Pinpoint the cell where the given text exists, returning its (X, Y) midpoint coordinate. 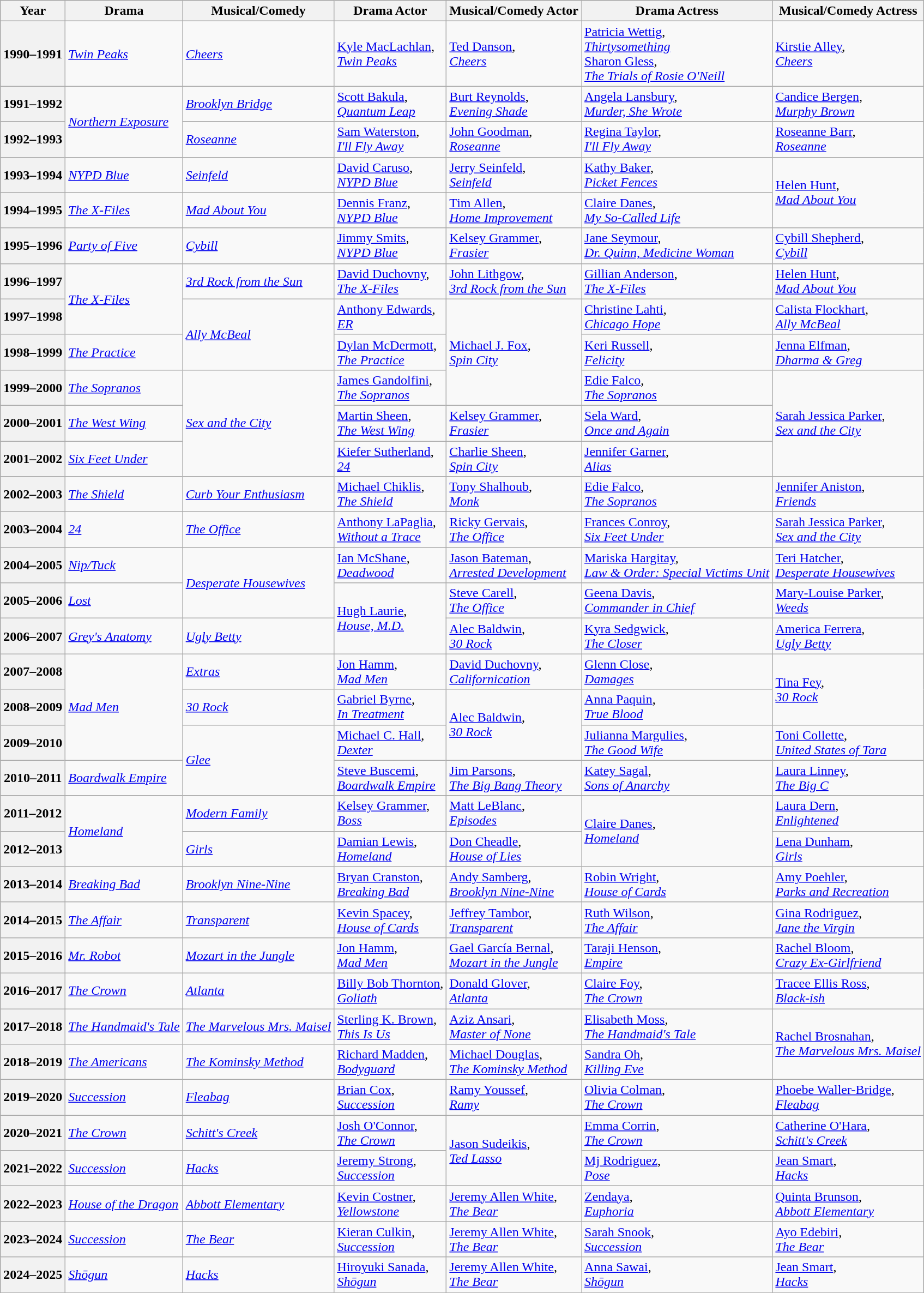
1990–1991 (33, 53)
Kyle MacLachlan,Twin Peaks (390, 53)
Homeland (124, 831)
Tracee Ellis Ross,Black-ish (848, 990)
Julianna Margulies,The Good Wife (677, 743)
Christine Lahti,Chicago Hope (677, 316)
2008–2009 (33, 707)
Tina Fey,30 Rock (848, 689)
Jerry Seinfeld,Seinfeld (514, 175)
The Handmaid's Tale (124, 1026)
Ian McShane,Deadwood (390, 565)
2005–2006 (33, 601)
America Ferrera,Ugly Betty (848, 636)
Bryan Cranston,Breaking Bad (390, 885)
Drama (124, 11)
Mary-Louise Parker,Weeds (848, 601)
Jennifer Aniston,Friends (848, 494)
Rachel Bloom,Crazy Ex-Girlfriend (848, 955)
Anna Sawai,Shōgun (677, 1275)
Sarah Snook,Succession (677, 1239)
Calista Flockhart,Ally McBeal (848, 316)
Gina Rodriguez,Jane the Virgin (848, 919)
Ted Danson,Cheers (514, 53)
Ayo Edebiri,The Bear (848, 1239)
Quinta Brunson,Abbott Elementary (848, 1204)
1992–1993 (33, 140)
Scott Bakula,Quantum Leap (390, 104)
Musical/Comedy (258, 11)
1994–1995 (33, 211)
2002–2003 (33, 494)
Modern Family (258, 814)
Curb Your Enthusiasm (258, 494)
John Goodman,Roseanne (514, 140)
1993–1994 (33, 175)
Katey Sagal,Sons of Anarchy (677, 778)
Matt LeBlanc,Episodes (514, 814)
Kathy Baker,Picket Fences (677, 175)
Tim Allen,Home Improvement (514, 211)
3rd Rock from the Sun (258, 281)
Gillian Anderson,The X-Files (677, 281)
Kiefer Sutherland,24 (390, 458)
1999–2000 (33, 387)
The Americans (124, 1062)
Sam Waterston,I'll Fly Away (390, 140)
Glenn Close,Damages (677, 672)
Shōgun (124, 1275)
Ugly Betty (258, 636)
Jane Seymour,Dr. Quinn, Medicine Woman (677, 245)
Jimmy Smits,NYPD Blue (390, 245)
James Gandolfini,The Sopranos (390, 387)
David Duchovny,Californication (514, 672)
Geena Davis,Commander in Chief (677, 601)
Emma Corrin,The Crown (677, 1133)
Billy Bob Thornton,Goliath (390, 990)
Mozart in the Jungle (258, 955)
Abbott Elementary (258, 1204)
The Marvelous Mrs. Maisel (258, 1026)
Girls (258, 849)
Party of Five (124, 245)
Mariska Hargitay,Law & Order: Special Victims Unit (677, 565)
2023–2024 (33, 1239)
Lena Dunham,Girls (848, 849)
Ramy Youssef,Ramy (514, 1097)
2022–2023 (33, 1204)
Josh O'Connor,The Crown (390, 1133)
Burt Reynolds,Evening Shade (514, 104)
Phoebe Waller-Bridge,Fleabag (848, 1097)
2009–2010 (33, 743)
Elisabeth Moss,The Handmaid's Tale (677, 1026)
Laura Linney,The Big C (848, 778)
Year (33, 11)
1998–1999 (33, 352)
Jennifer Garner,Alias (677, 458)
Cheers (258, 53)
2016–2017 (33, 990)
Michael Chiklis,The Shield (390, 494)
Musical/Comedy Actor (514, 11)
Lost (124, 601)
Drama Actor (390, 11)
Jeremy Strong,Succession (390, 1168)
Kevin Costner,Yellowstone (390, 1204)
Grey's Anatomy (124, 636)
2010–2011 (33, 778)
Dennis Franz,NYPD Blue (390, 211)
Charlie Sheen,Spin City (514, 458)
Michael C. Hall,Dexter (390, 743)
Glee (258, 760)
2024–2025 (33, 1275)
Brooklyn Bridge (258, 104)
Anna Paquin,True Blood (677, 707)
Rachel Brosnahan,The Marvelous Mrs. Maisel (848, 1044)
Atlanta (258, 990)
Claire Danes,Homeland (677, 831)
House of the Dragon (124, 1204)
Olivia Colman,The Crown (677, 1097)
2017–2018 (33, 1026)
Northern Exposure (124, 122)
Jeffrey Tambor,Transparent (514, 919)
2015–2016 (33, 955)
Jim Parsons,The Big Bang Theory (514, 778)
Kirstie Alley,Cheers (848, 53)
2019–2020 (33, 1097)
Andy Samberg,Brooklyn Nine-Nine (514, 885)
Mad Men (124, 707)
Candice Bergen,Murphy Brown (848, 104)
Breaking Bad (124, 885)
John Lithgow,3rd Rock from the Sun (514, 281)
Claire Danes,My So-Called Life (677, 211)
Musical/Comedy Actress (848, 11)
2021–2022 (33, 1168)
Jason Sudeikis,Ted Lasso (514, 1151)
Laura Dern,Enlightened (848, 814)
Anthony LaPaglia,Without a Trace (390, 530)
Ruth Wilson,The Affair (677, 919)
Robin Wright,House of Cards (677, 885)
The Office (258, 530)
Schitt's Creek (258, 1133)
Cybill (258, 245)
24 (124, 530)
2020–2021 (33, 1133)
Jason Bateman,Arrested Development (514, 565)
Hiroyuki Sanada,Shōgun (390, 1275)
2011–2012 (33, 814)
Dylan McDermott,The Practice (390, 352)
Roseanne Barr,Roseanne (848, 140)
Kelsey Grammer,Boss (390, 814)
Keri Russell,Felicity (677, 352)
2000–2001 (33, 423)
1995–1996 (33, 245)
Tony Shalhoub,Monk (514, 494)
Steve Buscemi,Boardwalk Empire (390, 778)
2004–2005 (33, 565)
NYPD Blue (124, 175)
The Affair (124, 919)
The West Wing (124, 423)
Kyra Sedgwick,The Closer (677, 636)
David Duchovny,The X-Files (390, 281)
Angela Lansbury,Murder, She Wrote (677, 104)
Extras (258, 672)
The Bear (258, 1239)
1991–1992 (33, 104)
Ally McBeal (258, 334)
Richard Madden,Bodyguard (390, 1062)
Brian Cox,Succession (390, 1097)
Martin Sheen,The West Wing (390, 423)
2006–2007 (33, 636)
Donald Glover,Atlanta (514, 990)
Drama Actress (677, 11)
Cybill Shepherd,Cybill (848, 245)
2014–2015 (33, 919)
Mj Rodriguez,Pose (677, 1168)
Seinfeld (258, 175)
The Shield (124, 494)
2001–2002 (33, 458)
2018–2019 (33, 1062)
2013–2014 (33, 885)
The Kominsky Method (258, 1062)
Zendaya,Euphoria (677, 1204)
Gael García Bernal,Mozart in the Jungle (514, 955)
2012–2013 (33, 849)
Amy Poehler,Parks and Recreation (848, 885)
Mad About You (258, 211)
Boardwalk Empire (124, 778)
The Practice (124, 352)
David Caruso,NYPD Blue (390, 175)
Transparent (258, 919)
Sandra Oh,Killing Eve (677, 1062)
Sela Ward,Once and Again (677, 423)
Mr. Robot (124, 955)
Regina Taylor,I'll Fly Away (677, 140)
Catherine O'Hara,Schitt's Creek (848, 1133)
Teri Hatcher,Desperate Housewives (848, 565)
The Sopranos (124, 387)
Damian Lewis,Homeland (390, 849)
Desperate Housewives (258, 583)
Patricia Wettig,ThirtysomethingSharon Gless,The Trials of Rosie O'Neill (677, 53)
Six Feet Under (124, 458)
2003–2004 (33, 530)
Taraji Henson,Empire (677, 955)
Twin Peaks (124, 53)
Steve Carell,The Office (514, 601)
Kieran Culkin,Succession (390, 1239)
Frances Conroy,Six Feet Under (677, 530)
Michael J. Fox,Spin City (514, 352)
Ricky Gervais,The Office (514, 530)
Don Cheadle,House of Lies (514, 849)
1997–1998 (33, 316)
Hugh Laurie,House, M.D. (390, 618)
Anthony Edwards,ER (390, 316)
Nip/Tuck (124, 565)
Claire Foy,The Crown (677, 990)
Kevin Spacey,House of Cards (390, 919)
Toni Collette,United States of Tara (848, 743)
Michael Douglas,The Kominsky Method (514, 1062)
1996–1997 (33, 281)
Brooklyn Nine-Nine (258, 885)
Aziz Ansari,Master of None (514, 1026)
Gabriel Byrne,In Treatment (390, 707)
30 Rock (258, 707)
Sterling K. Brown,This Is Us (390, 1026)
Fleabag (258, 1097)
2007–2008 (33, 672)
Jenna Elfman,Dharma & Greg (848, 352)
Roseanne (258, 140)
Sex and the City (258, 423)
